Find where the given text appears and provide that cell's center as [X, Y] coordinate. 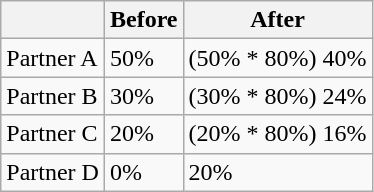
0% [144, 172]
30% [144, 96]
50% [144, 58]
Before [144, 20]
(20% * 80%) 16% [278, 134]
Partner C [53, 134]
(50% * 80%) 40% [278, 58]
(30% * 80%) 24% [278, 96]
Partner B [53, 96]
After [278, 20]
Partner D [53, 172]
Partner A [53, 58]
